Search for the cell housing the specified text and yield its (X, Y) center coordinate. 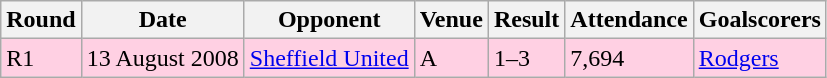
R1 (41, 58)
Result (526, 20)
Goalscorers (760, 20)
Rodgers (760, 58)
Round (41, 20)
1–3 (526, 58)
Sheffield United (329, 58)
13 August 2008 (162, 58)
Date (162, 20)
Attendance (629, 20)
Venue (451, 20)
7,694 (629, 58)
Opponent (329, 20)
A (451, 58)
